Scan for the cell matching the given text and deliver its (X, Y) coordinate at center. 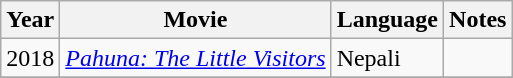
Movie (196, 20)
Pahuna: The Little Visitors (196, 58)
Notes (478, 20)
Language (387, 20)
Nepali (387, 58)
Year (30, 20)
2018 (30, 58)
